Find where the given text appears and provide that cell's center as [x, y] coordinate. 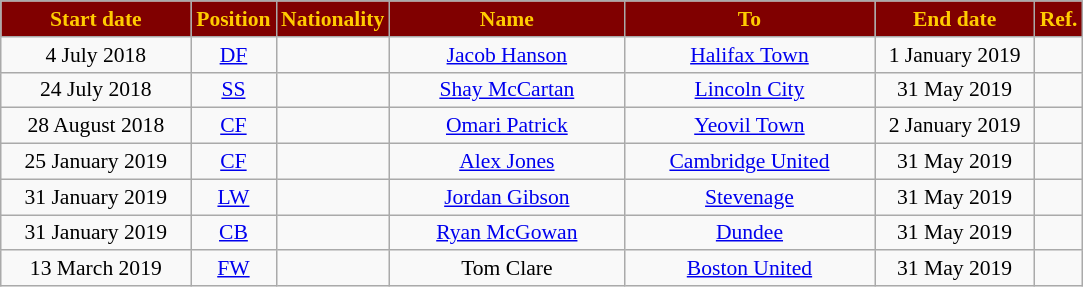
Boston United [749, 269]
25 January 2019 [96, 162]
13 March 2019 [96, 269]
Yeovil Town [749, 126]
Ryan McGowan [506, 233]
2 January 2019 [955, 126]
Jordan Gibson [506, 197]
Alex Jones [506, 162]
SS [234, 90]
Lincoln City [749, 90]
Cambridge United [749, 162]
To [749, 19]
FW [234, 269]
LW [234, 197]
24 July 2018 [96, 90]
Start date [96, 19]
28 August 2018 [96, 126]
Jacob Hanson [506, 55]
End date [955, 19]
Shay McCartan [506, 90]
DF [234, 55]
Dundee [749, 233]
Halifax Town [749, 55]
4 July 2018 [96, 55]
Nationality [332, 19]
Stevenage [749, 197]
Name [506, 19]
CB [234, 233]
Omari Patrick [506, 126]
Position [234, 19]
Ref. [1059, 19]
1 January 2019 [955, 55]
Tom Clare [506, 269]
